For the text-containing cell, return its midpoint in [x, y] coordinate format. 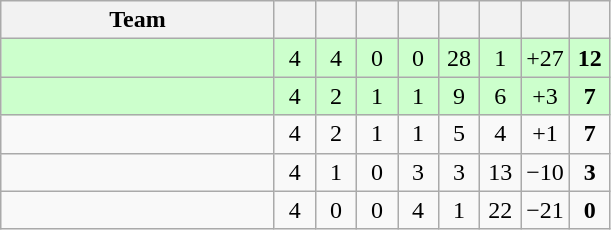
+1 [546, 134]
22 [500, 210]
−10 [546, 172]
−21 [546, 210]
13 [500, 172]
9 [460, 96]
+3 [546, 96]
+27 [546, 58]
5 [460, 134]
12 [590, 58]
28 [460, 58]
Team [138, 20]
6 [500, 96]
